Provide the [X, Y] coordinate of the cell's center where the given text is located.  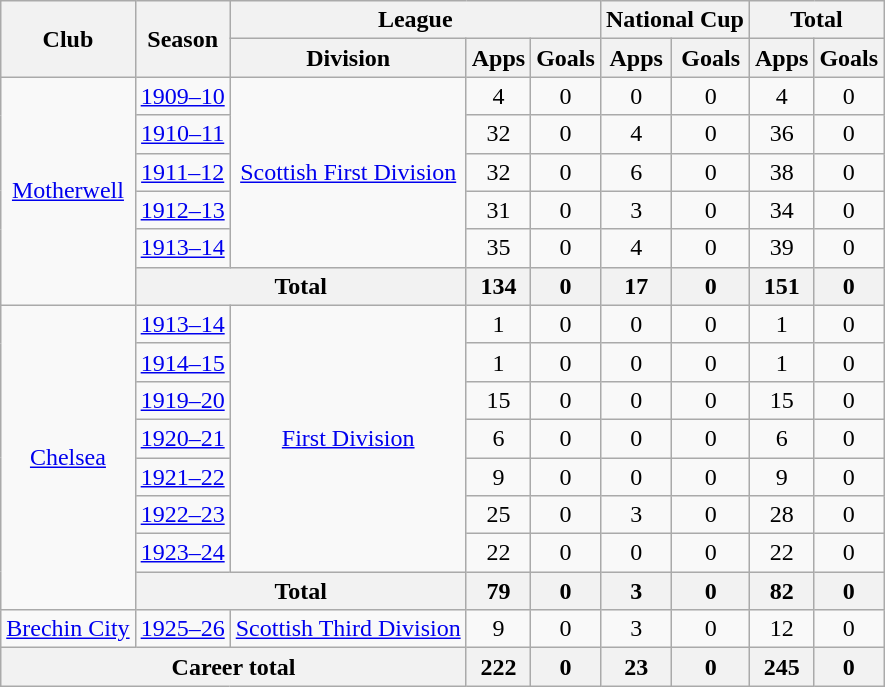
28 [781, 515]
Brechin City [68, 629]
Club [68, 39]
79 [498, 591]
31 [498, 210]
Motherwell [68, 191]
1914–15 [182, 362]
Scottish First Division [348, 172]
222 [498, 667]
38 [781, 172]
151 [781, 286]
1925–26 [182, 629]
1922–23 [182, 515]
35 [498, 248]
36 [781, 134]
23 [636, 667]
134 [498, 286]
1911–12 [182, 172]
Scottish Third Division [348, 629]
17 [636, 286]
1923–24 [182, 553]
1921–22 [182, 477]
12 [781, 629]
1919–20 [182, 400]
Division [348, 58]
National Cup [674, 20]
82 [781, 591]
1912–13 [182, 210]
25 [498, 515]
Chelsea [68, 457]
1909–10 [182, 96]
245 [781, 667]
1920–21 [182, 438]
League [415, 20]
1910–11 [182, 134]
Season [182, 39]
39 [781, 248]
Career total [234, 667]
First Division [348, 438]
34 [781, 210]
